Locate the cell with the specified text and output its [x, y] center coordinate. 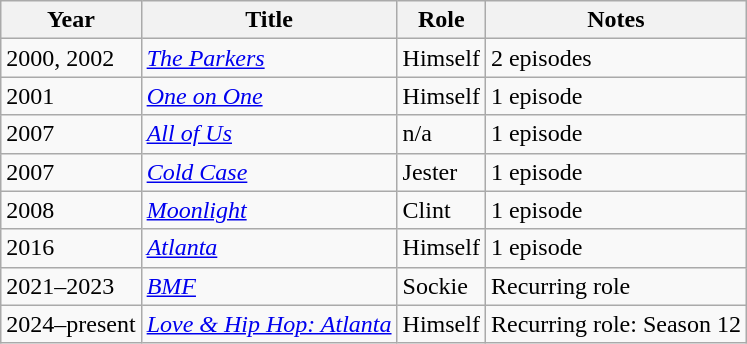
2 episodes [616, 58]
Jester [441, 172]
2024–present [71, 324]
BMF [269, 286]
The Parkers [269, 58]
All of Us [269, 134]
Moonlight [269, 210]
2008 [71, 210]
Recurring role: Season 12 [616, 324]
Year [71, 20]
Title [269, 20]
2001 [71, 96]
2021–2023 [71, 286]
Notes [616, 20]
One on One [269, 96]
Love & Hip Hop: Atlanta [269, 324]
2016 [71, 248]
Recurring role [616, 286]
n/a [441, 134]
Sockie [441, 286]
Clint [441, 210]
Cold Case [269, 172]
Atlanta [269, 248]
Role [441, 20]
2000, 2002 [71, 58]
